Output the [X, Y] coordinate of the center of the cell containing the given text.  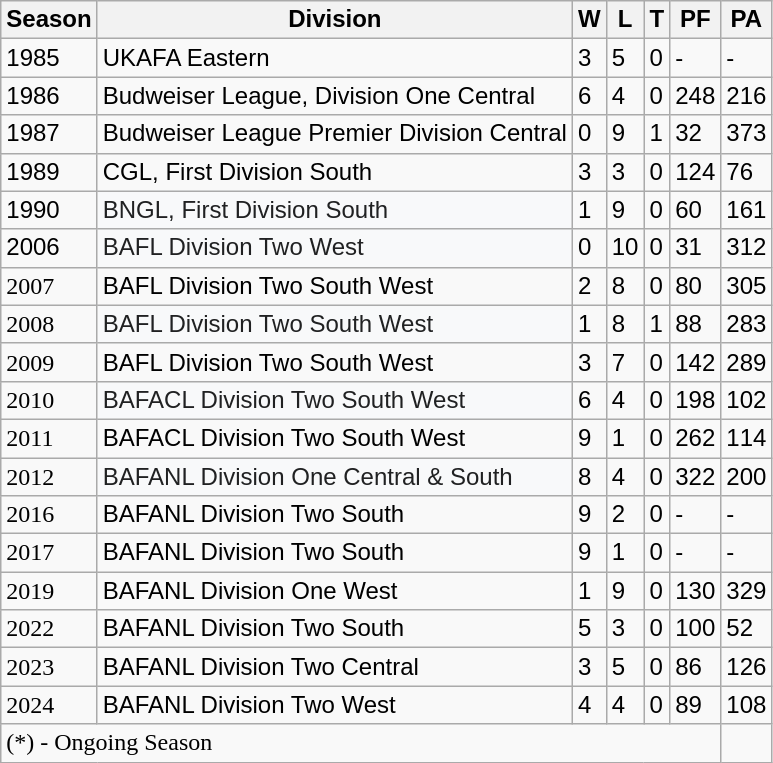
283 [746, 324]
BAFANL Division Two West [334, 705]
BAFANL Division Two Central [334, 667]
100 [696, 629]
T [657, 20]
126 [746, 667]
2011 [49, 438]
2006 [49, 248]
BAFANL Division One Central & South [334, 477]
BAFL Division Two West [334, 248]
142 [696, 362]
76 [746, 172]
248 [696, 96]
114 [746, 438]
PF [696, 20]
Season [49, 20]
216 [746, 96]
2024 [49, 705]
1985 [49, 58]
329 [746, 591]
88 [696, 324]
BAFANL Division One West [334, 591]
2008 [49, 324]
2023 [49, 667]
373 [746, 134]
262 [696, 438]
198 [696, 400]
86 [696, 667]
2007 [49, 286]
2022 [49, 629]
80 [696, 286]
1987 [49, 134]
2017 [49, 553]
10 [625, 248]
32 [696, 134]
1986 [49, 96]
1990 [49, 210]
130 [696, 591]
89 [696, 705]
Division [334, 20]
2012 [49, 477]
(*) - Ongoing Season [361, 743]
W [589, 20]
200 [746, 477]
124 [696, 172]
322 [696, 477]
CGL, First Division South [334, 172]
289 [746, 362]
Budweiser League, Division One Central [334, 96]
52 [746, 629]
312 [746, 248]
7 [625, 362]
161 [746, 210]
102 [746, 400]
L [625, 20]
60 [696, 210]
1989 [49, 172]
2016 [49, 515]
2019 [49, 591]
305 [746, 286]
PA [746, 20]
Budweiser League Premier Division Central [334, 134]
BNGL, First Division South [334, 210]
108 [746, 705]
UKAFA Eastern [334, 58]
31 [696, 248]
2010 [49, 400]
2009 [49, 362]
